Determine the [x, y] coordinate at the center of the cell enclosing the given text.  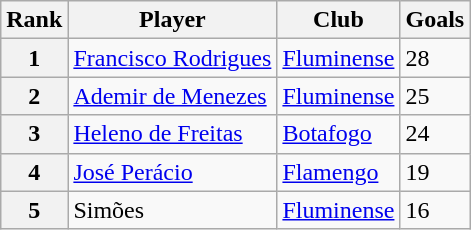
19 [435, 172]
Player [172, 20]
16 [435, 210]
Flamengo [338, 172]
Rank [34, 20]
Club [338, 20]
Francisco Rodrigues [172, 58]
1 [34, 58]
25 [435, 96]
2 [34, 96]
Botafogo [338, 134]
3 [34, 134]
Heleno de Freitas [172, 134]
Goals [435, 20]
Simões [172, 210]
4 [34, 172]
24 [435, 134]
5 [34, 210]
José Perácio [172, 172]
Ademir de Menezes [172, 96]
28 [435, 58]
